Return (X, Y) of the center of cell containing provided text 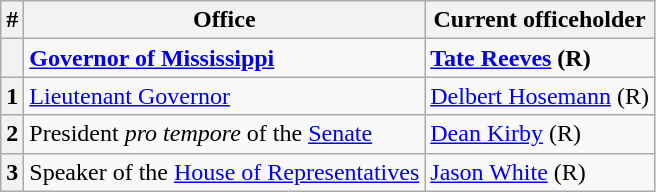
1 (12, 96)
Jason White (R) (540, 172)
Tate Reeves (R) (540, 58)
# (12, 20)
Delbert Hosemann (R) (540, 96)
Current officeholder (540, 20)
President pro tempore of the Senate (224, 134)
Office (224, 20)
Governor of Mississippi (224, 58)
Speaker of the House of Representatives (224, 172)
Lieutenant Governor (224, 96)
Dean Kirby (R) (540, 134)
3 (12, 172)
2 (12, 134)
